From the cell containing the given text, extract its center point as (x, y) coordinate. 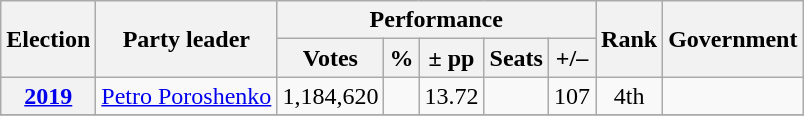
Rank (630, 39)
107 (572, 96)
Election (48, 39)
13.72 (452, 96)
1,184,620 (330, 96)
± pp (452, 58)
Seats (516, 58)
+/– (572, 58)
Government (733, 39)
% (402, 58)
Petro Poroshenko (186, 96)
4th (630, 96)
Party leader (186, 39)
Performance (436, 20)
Votes (330, 58)
2019 (48, 96)
